Output the [x, y] coordinate of the center of the cell containing the given text.  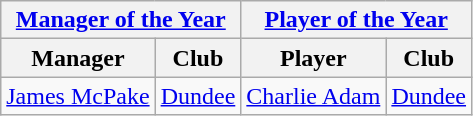
Player of the Year [356, 20]
Manager [78, 58]
Manager of the Year [121, 20]
Charlie Adam [314, 96]
Player [314, 58]
James McPake [78, 96]
